Return (x, y) of the center of cell containing provided text 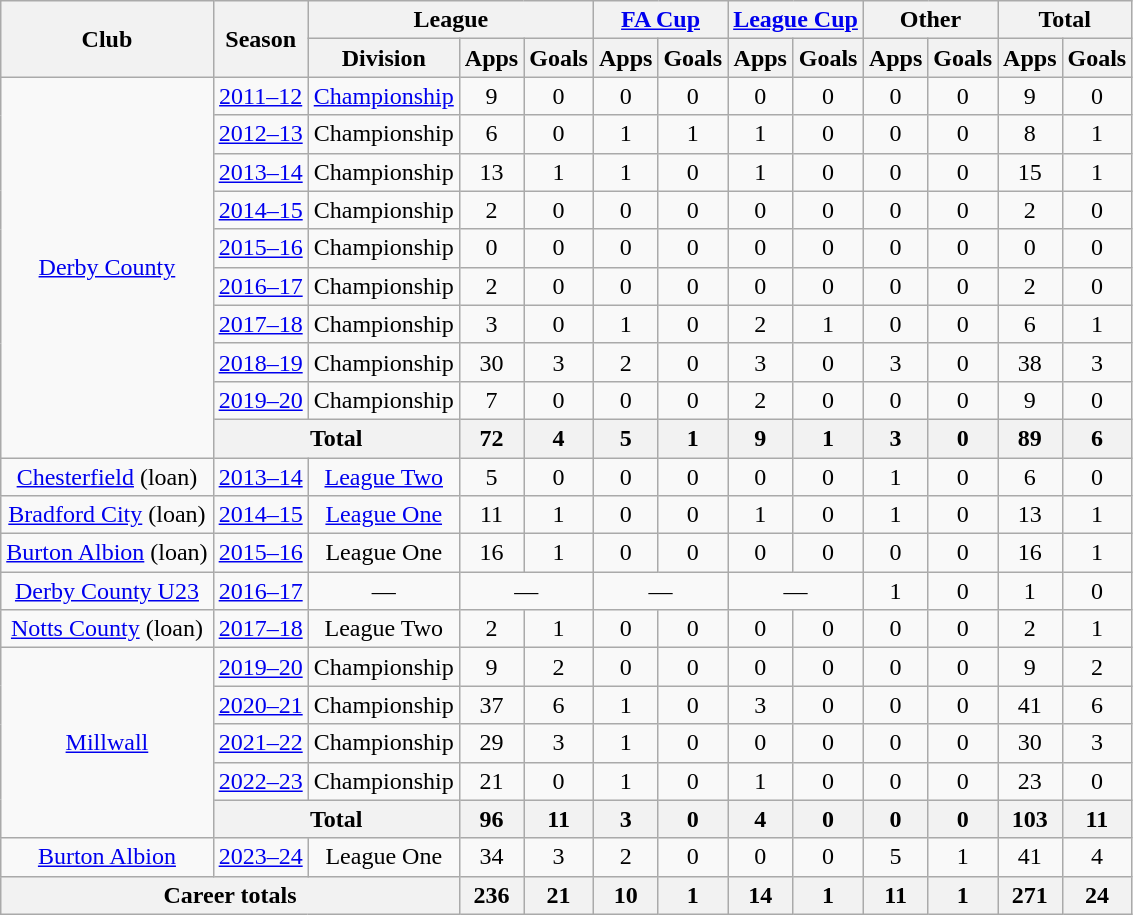
2023–24 (260, 857)
72 (491, 438)
League Cup (796, 20)
34 (491, 857)
Season (260, 39)
2020–21 (260, 705)
7 (491, 400)
Derby County U23 (107, 591)
League (450, 20)
89 (1030, 438)
38 (1030, 362)
15 (1030, 172)
271 (1030, 895)
37 (491, 705)
Millwall (107, 743)
103 (1030, 819)
Burton Albion (107, 857)
Burton Albion (loan) (107, 553)
23 (1030, 781)
8 (1030, 134)
Career totals (230, 895)
14 (760, 895)
29 (491, 743)
Division (384, 58)
Bradford City (loan) (107, 515)
2018–19 (260, 362)
2022–23 (260, 781)
Notts County (loan) (107, 629)
2011–12 (260, 96)
96 (491, 819)
FA Cup (660, 20)
Derby County (107, 268)
Club (107, 39)
24 (1097, 895)
10 (625, 895)
2021–22 (260, 743)
Other (930, 20)
Chesterfield (loan) (107, 477)
236 (491, 895)
2012–13 (260, 134)
